Provide the (x, y) coordinate of the cell's center where the given text is located.  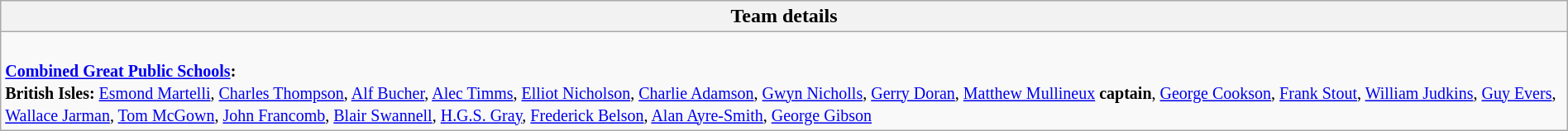
Team details (784, 16)
